Scan for the cell matching the given text and deliver its (x, y) coordinate at center. 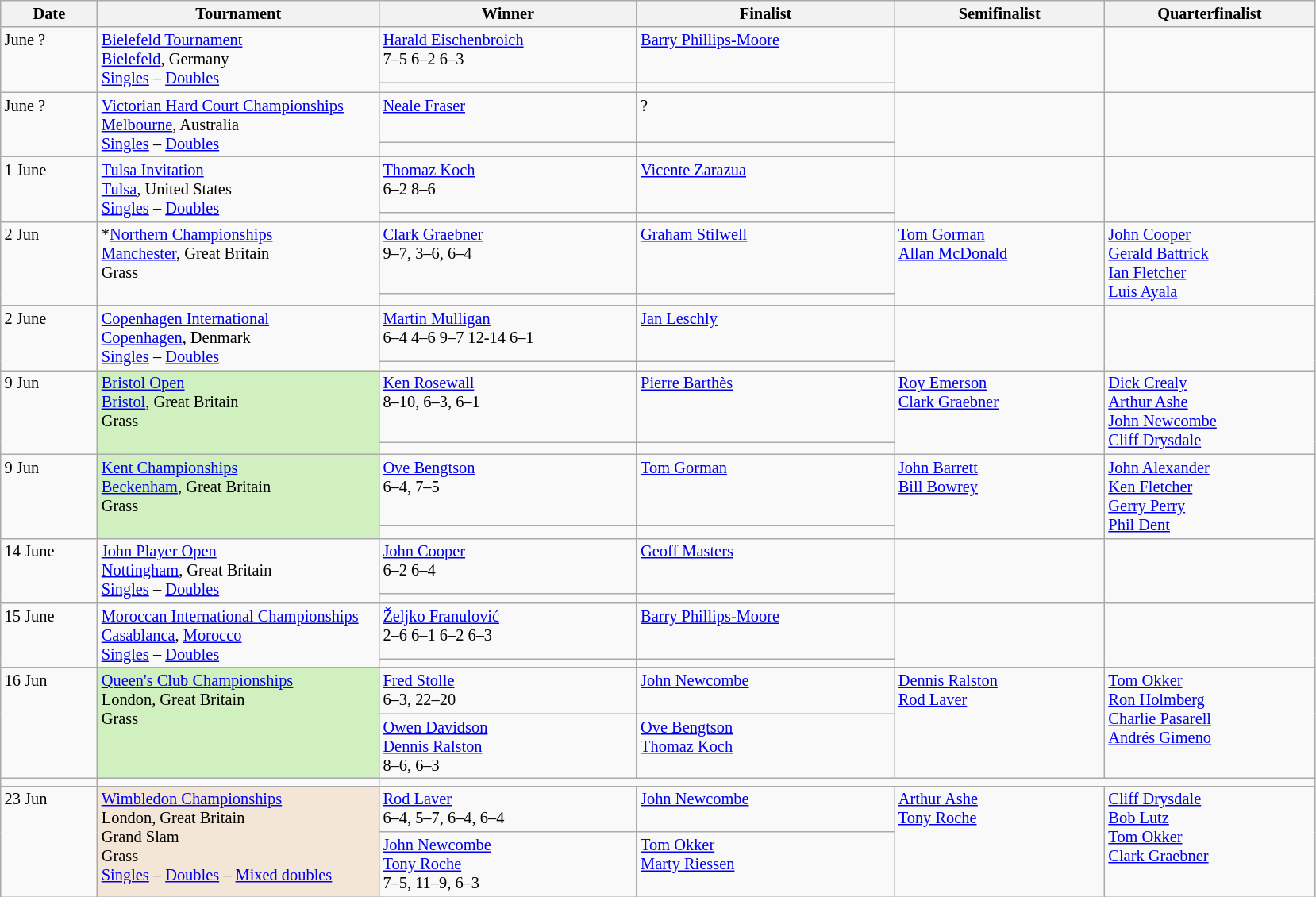
2 June (49, 338)
Neale Fraser (508, 117)
John Player Open Nottingham, Great BritainSingles – Doubles (238, 571)
Arthur Ashe Tony Roche (1000, 841)
Kent Championships Beckenham, Great BritainGrass (238, 496)
Clark Graebner9–7, 3–6, 6–4 (508, 257)
Tournament (238, 13)
Tom Okker Ron Holmberg Charlie Pasarell Andrés Gimeno (1210, 722)
Quarterfinalist (1210, 13)
John Cooper6–2 6–4 (508, 566)
Martin Mulligan6–4 4–6 9–7 12-14 6–1 (508, 333)
John Alexander Ken Fletcher Gerry Perry Phil Dent (1210, 496)
Vicente Zarazua (765, 184)
Thomaz Koch6–2 8–6 (508, 184)
Tom Gorman (765, 490)
Queen's Club Championships London, Great BritainGrass (238, 722)
Pierre Barthès (765, 406)
Tulsa Invitation Tulsa, United StatesSingles – Doubles (238, 189)
Finalist (765, 13)
Moroccan International ChampionshipsCasablanca, MoroccoSingles – Doubles (238, 635)
Jan Leschly (765, 333)
Željko Franulović2–6 6–1 6–2 6–3 (508, 630)
John Barrett Bill Bowrey (1000, 496)
Date (49, 13)
Copenhagen International Copenhagen, DenmarkSingles – Doubles (238, 338)
Ove Bengtson Thomaz Koch (765, 746)
1 June (49, 189)
Semifinalist (1000, 13)
? (765, 117)
2 Jun (49, 264)
Tom Okker Marty Riessen (765, 864)
Cliff Drysdale Bob Lutz Tom Okker Clark Graebner (1210, 841)
Roy Emerson Clark Graebner (1000, 412)
Wimbledon Championships London, Great BritainGrand SlamGrassSingles – Doubles – Mixed doubles (238, 841)
Harald Eischenbroich7–5 6–2 6–3 (508, 55)
23 Jun (49, 841)
*Northern Championships Manchester, Great BritainGrass (238, 264)
Tom Gorman Allan McDonald (1000, 264)
Dennis Ralston Rod Laver (1000, 722)
Winner (508, 13)
16 Jun (49, 722)
Ove Bengtson6–4, 7–5 (508, 490)
John Newcombe Tony Roche 7–5, 11–9, 6–3 (508, 864)
Geoff Masters (765, 566)
John Cooper Gerald Battrick Ian Fletcher Luis Ayala (1210, 264)
Dick Crealy Arthur Ashe John Newcombe Cliff Drysdale (1210, 412)
Bristol Open Bristol, Great BritainGrass (238, 412)
Ken Rosewall8–10, 6–3, 6–1 (508, 406)
14 June (49, 571)
Graham Stilwell (765, 257)
Fred Stolle6–3, 22–20 (508, 691)
15 June (49, 635)
Rod Laver 6–4, 5–7, 6–4, 6–4 (508, 809)
Victorian Hard Court Championships Melbourne, AustraliaSingles – Doubles (238, 125)
Owen Davidson Dennis Ralston8–6, 6–3 (508, 746)
Bielefeld Tournament Bielefeld, GermanySingles – Doubles (238, 60)
